Locate the cell with the specified text and output its [X, Y] center coordinate. 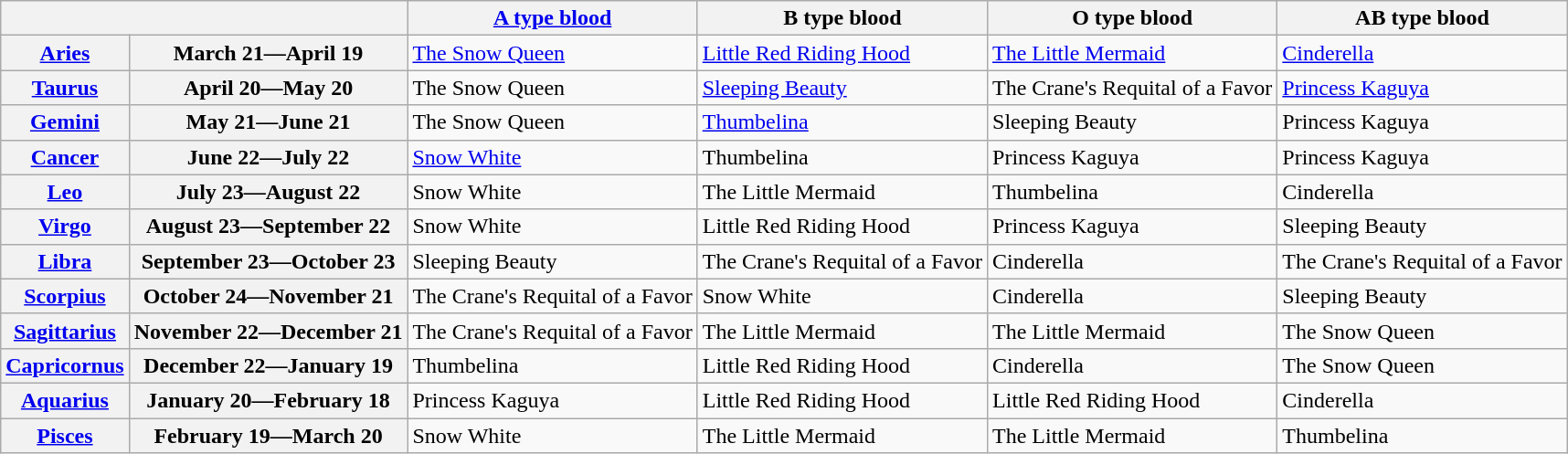
June 22—July 22 [269, 157]
December 22—January 19 [269, 365]
Capricornus [65, 365]
Cancer [65, 157]
AB type blood [1422, 18]
A type blood [552, 18]
Scorpius [65, 296]
July 23—August 22 [269, 192]
O type blood [1133, 18]
Aries [65, 53]
Libra [65, 261]
September 23—October 23 [269, 261]
February 19—March 20 [269, 436]
Leo [65, 192]
March 21—April 19 [269, 53]
Sagittarius [65, 331]
Gemini [65, 122]
April 20—May 20 [269, 88]
November 22—December 21 [269, 331]
May 21—June 21 [269, 122]
October 24—November 21 [269, 296]
Virgo [65, 227]
January 20—February 18 [269, 400]
August 23—September 22 [269, 227]
Pisces [65, 436]
B type blood [842, 18]
Aquarius [65, 400]
Taurus [65, 88]
